For the text-containing cell, return its midpoint in (x, y) coordinate format. 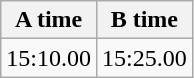
B time (144, 20)
15:25.00 (144, 58)
A time (49, 20)
15:10.00 (49, 58)
